Capture the cell that displays the provided text and extract its (X, Y) central coordinate. 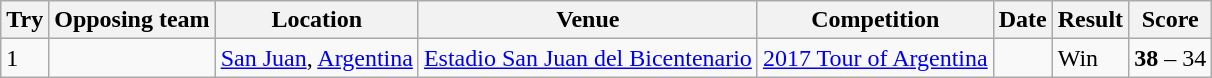
Estadio San Juan del Bicentenario (588, 58)
San Juan, Argentina (316, 58)
Try (25, 20)
Result (1090, 20)
Competition (875, 20)
Location (316, 20)
Score (1170, 20)
1 (25, 58)
Opposing team (132, 20)
Venue (588, 20)
38 – 34 (1170, 58)
2017 Tour of Argentina (875, 58)
Win (1090, 58)
Date (1022, 20)
